Locate the cell with the specified text and output its (X, Y) center coordinate. 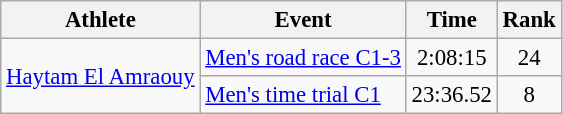
8 (529, 95)
Rank (529, 20)
Athlete (100, 20)
Men's road race C1-3 (303, 58)
Time (452, 20)
2:08:15 (452, 58)
23:36.52 (452, 95)
Haytam El Amraouy (100, 76)
Men's time trial C1 (303, 95)
24 (529, 58)
Event (303, 20)
